Find where the given text appears and provide that cell's center as [x, y] coordinate. 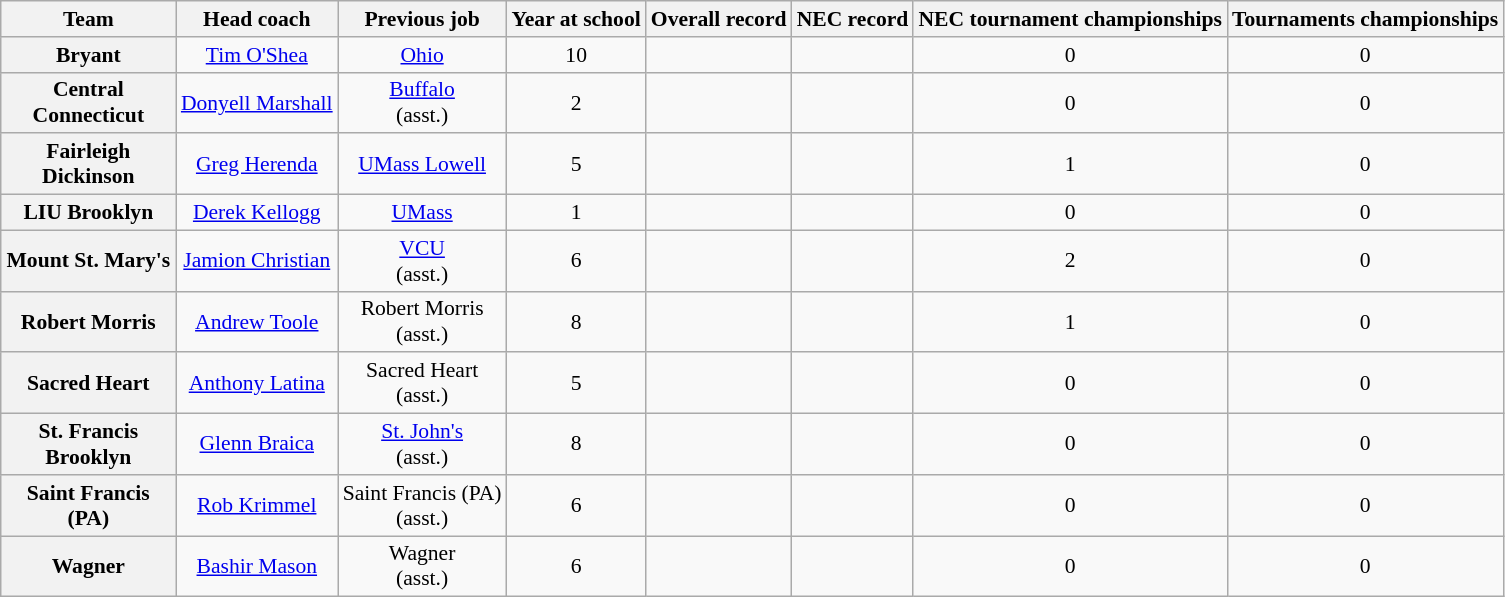
Anthony Latina [257, 384]
Mount St. Mary's [88, 260]
Bashir Mason [257, 566]
Bryant [88, 55]
Previous job [422, 19]
NEC tournament championships [1070, 19]
Wagner [88, 566]
Head coach [257, 19]
Saint Francis (PA)(asst.) [422, 506]
Ohio [422, 55]
Greg Herenda [257, 164]
UMass [422, 213]
Robert Morris [88, 322]
Wagner(asst.) [422, 566]
Central Connecticut [88, 102]
Donyell Marshall [257, 102]
10 [576, 55]
St. Francis Brooklyn [88, 444]
Jamion Christian [257, 260]
Fairleigh Dickinson [88, 164]
St. John's(asst.) [422, 444]
LIU Brooklyn [88, 213]
Robert Morris(asst.) [422, 322]
Saint Francis (PA) [88, 506]
Year at school [576, 19]
Andrew Toole [257, 322]
Derek Kellogg [257, 213]
Glenn Braica [257, 444]
Tournaments championships [1365, 19]
Sacred Heart [88, 384]
Rob Krimmel [257, 506]
Overall record [719, 19]
Tim O'Shea [257, 55]
Buffalo(asst.) [422, 102]
UMass Lowell [422, 164]
NEC record [853, 19]
Team [88, 19]
Sacred Heart(asst.) [422, 384]
VCU(asst.) [422, 260]
